Return the (x, y) coordinate for the center point of the cell that contains the specified text.  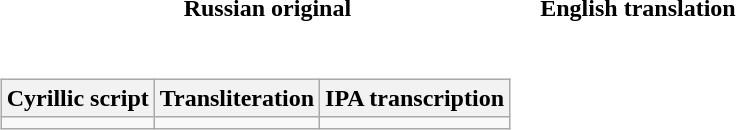
Cyrillic script (78, 98)
IPA transcription (415, 98)
Transliteration (236, 98)
